Search for the cell housing the specified text and yield its (X, Y) center coordinate. 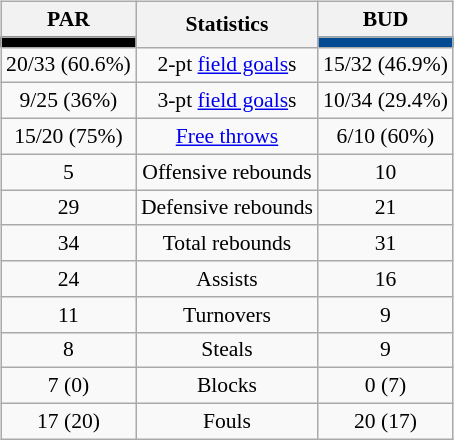
15/32 (46.9%) (386, 65)
Fouls (227, 421)
Total rebounds (227, 243)
10 (386, 172)
3-pt field goalss (227, 101)
17 (20) (68, 421)
24 (68, 279)
Assists (227, 279)
9/25 (36%) (68, 101)
8 (68, 350)
0 (7) (386, 386)
34 (68, 243)
20/33 (60.6%) (68, 65)
5 (68, 172)
PAR (68, 19)
BUD (386, 19)
21 (386, 208)
31 (386, 243)
20 (17) (386, 421)
Free throws (227, 136)
Steals (227, 350)
11 (68, 314)
6/10 (60%) (386, 136)
7 (0) (68, 386)
Blocks (227, 386)
2-pt field goalss (227, 65)
Turnovers (227, 314)
15/20 (75%) (68, 136)
Defensive rebounds (227, 208)
29 (68, 208)
10/34 (29.4%) (386, 101)
Statistics (227, 24)
Offensive rebounds (227, 172)
16 (386, 279)
